For the text-containing cell, return its midpoint in [x, y] coordinate format. 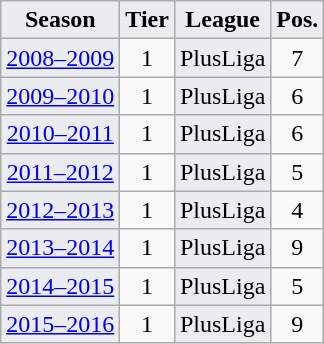
2008–2009 [60, 58]
2013–2014 [60, 248]
2010–2011 [60, 134]
2014–2015 [60, 286]
4 [298, 210]
Season [60, 20]
Pos. [298, 20]
2011–2012 [60, 172]
2015–2016 [60, 324]
2012–2013 [60, 210]
7 [298, 58]
2009–2010 [60, 96]
League [222, 20]
Tier [148, 20]
